From the cell containing the given text, extract its center point as (X, Y) coordinate. 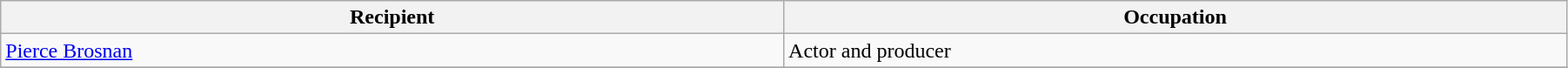
Occupation (1176, 17)
Actor and producer (1176, 51)
Recipient (392, 17)
Pierce Brosnan (392, 51)
